Return (x, y) of the center of cell containing provided text 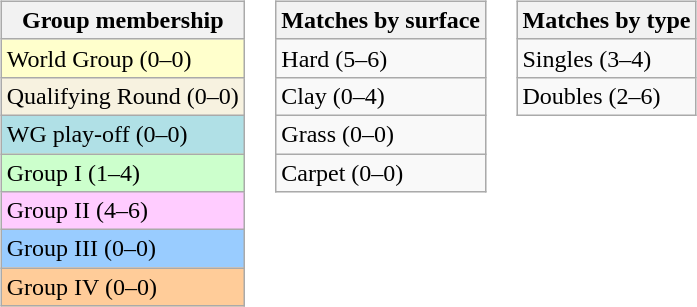
Qualifying Round (0–0) (122, 96)
World Group (0–0) (122, 58)
Matches by type (606, 20)
Grass (0–0) (381, 134)
Doubles (2–6) (606, 96)
Carpet (0–0) (381, 173)
Group IV (0–0) (122, 287)
Group membership (122, 20)
Group II (4–6) (122, 211)
WG play-off (0–0) (122, 134)
Singles (3–4) (606, 58)
Hard (5–6) (381, 58)
Clay (0–4) (381, 96)
Group III (0–0) (122, 249)
Group I (1–4) (122, 173)
Matches by surface (381, 20)
